Find where the given text appears and provide that cell's center as (x, y) coordinate. 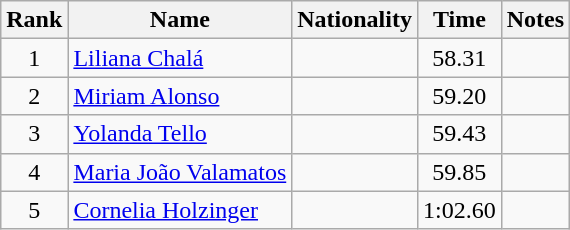
Notes (535, 20)
59.85 (459, 172)
Miriam Alonso (180, 96)
3 (34, 134)
59.43 (459, 134)
4 (34, 172)
Name (180, 20)
Maria João Valamatos (180, 172)
58.31 (459, 58)
1:02.60 (459, 210)
Time (459, 20)
Liliana Chalá (180, 58)
Rank (34, 20)
1 (34, 58)
2 (34, 96)
59.20 (459, 96)
Yolanda Tello (180, 134)
Cornelia Holzinger (180, 210)
5 (34, 210)
Nationality (355, 20)
